Output the [X, Y] coordinate of the center of the cell containing the given text.  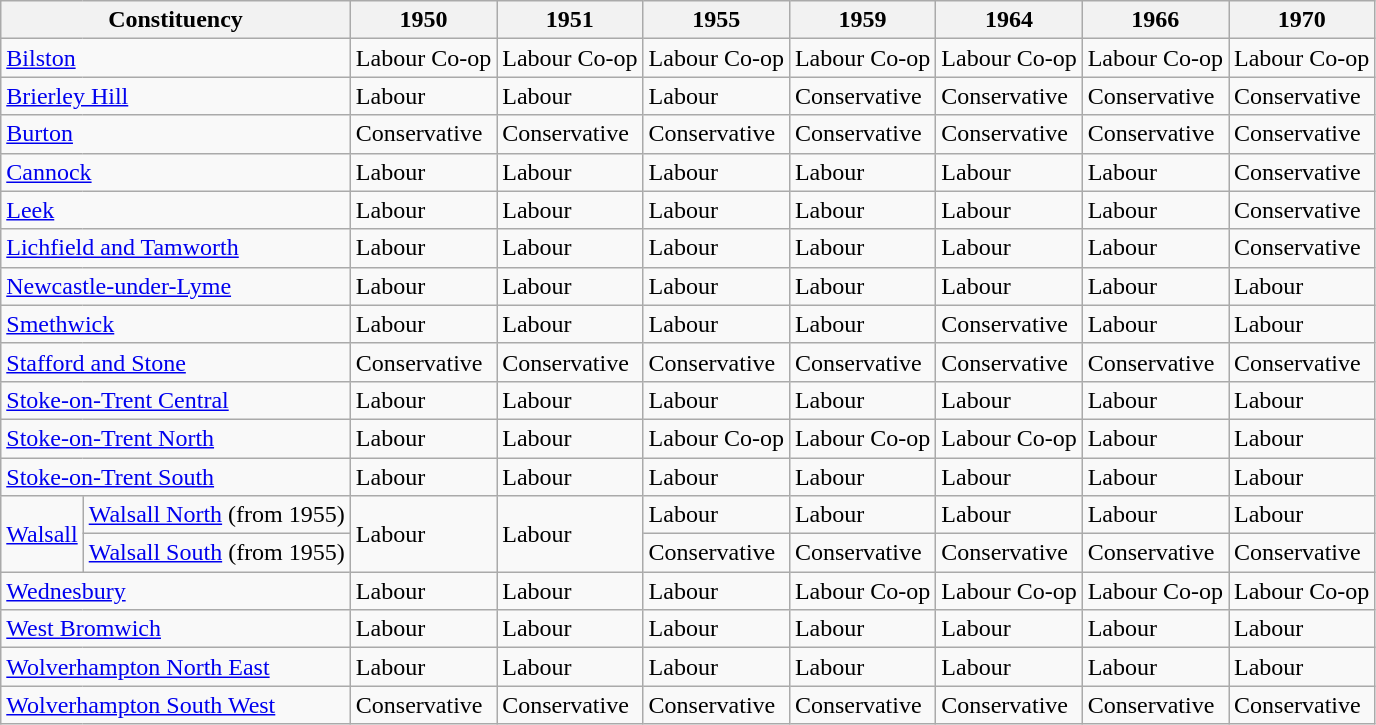
Leek [176, 210]
Walsall South (from 1955) [216, 553]
Wolverhampton South West [176, 705]
1951 [570, 20]
1966 [1155, 20]
1959 [862, 20]
Walsall North (from 1955) [216, 515]
Stafford and Stone [176, 362]
Stoke-on-Trent North [176, 438]
1950 [423, 20]
West Bromwich [176, 629]
Cannock [176, 172]
1955 [716, 20]
1970 [1302, 20]
Bilston [176, 58]
Burton [176, 134]
Brierley Hill [176, 96]
Constituency [176, 20]
Wednesbury [176, 591]
Smethwick [176, 324]
Lichfield and Tamworth [176, 248]
1964 [1009, 20]
Stoke-on-Trent South [176, 477]
Stoke-on-Trent Central [176, 400]
Walsall [42, 534]
Wolverhampton North East [176, 667]
Newcastle-under-Lyme [176, 286]
